Provide the (X, Y) coordinate of the cell's center where the given text is located.  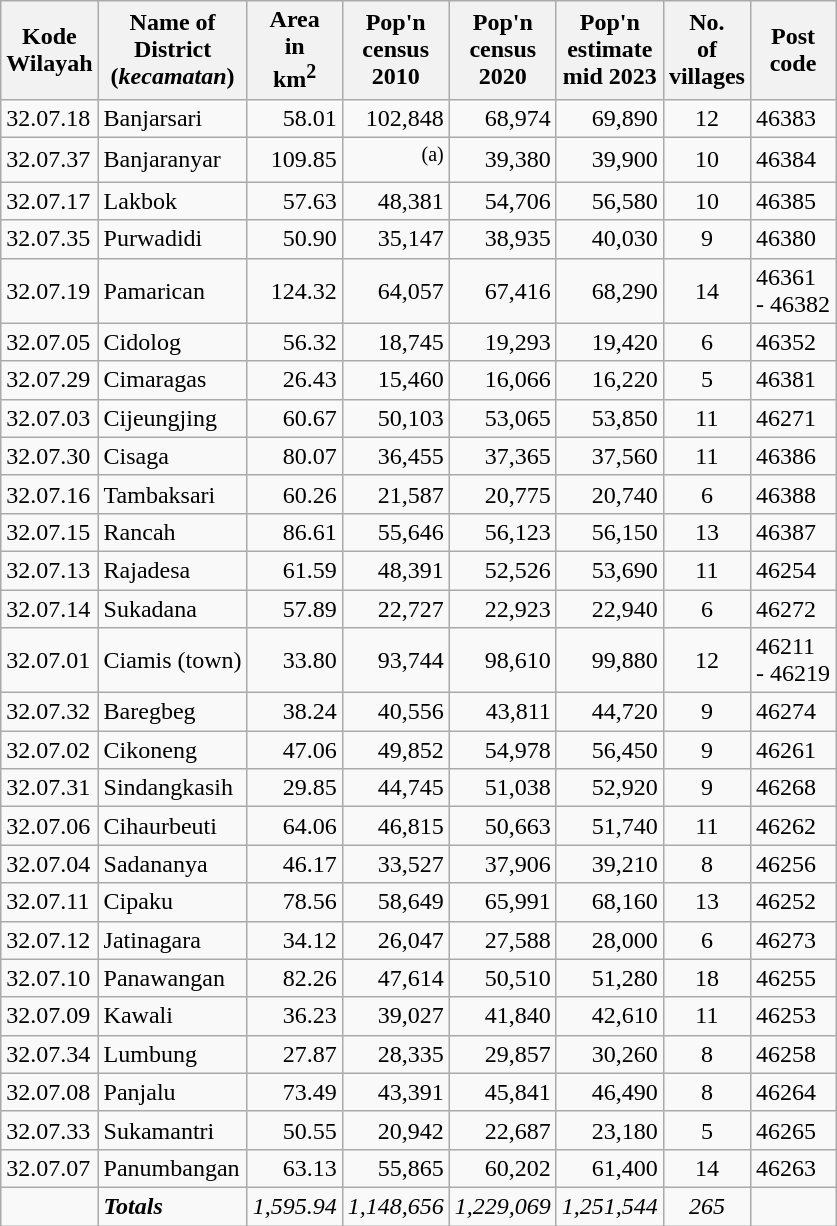
29.85 (294, 788)
Cidolog (172, 342)
46387 (792, 532)
Ciamis (town) (172, 660)
53,850 (610, 418)
64.06 (294, 826)
36.23 (294, 1016)
51,740 (610, 826)
63.13 (294, 1168)
40,030 (610, 239)
32.07.34 (50, 1054)
Baregbeg (172, 712)
(a) (396, 160)
60,202 (502, 1168)
64,057 (396, 290)
29,857 (502, 1054)
Pamarican (172, 290)
46263 (792, 1168)
46,490 (610, 1092)
32.07.18 (50, 118)
57.63 (294, 201)
46352 (792, 342)
124.32 (294, 290)
20,775 (502, 494)
Panawangan (172, 978)
38,935 (502, 239)
22,923 (502, 609)
32.07.29 (50, 380)
86.61 (294, 532)
39,380 (502, 160)
32.07.10 (50, 978)
46.17 (294, 864)
46384 (792, 160)
32.07.13 (50, 570)
Sindangkasih (172, 788)
265 (706, 1206)
61.59 (294, 570)
1,229,069 (502, 1206)
39,210 (610, 864)
Pop'nestimatemid 2023 (610, 50)
46385 (792, 201)
Kawali (172, 1016)
36,455 (396, 456)
22,727 (396, 609)
19,293 (502, 342)
46271 (792, 418)
82.26 (294, 978)
54,978 (502, 750)
35,147 (396, 239)
53,690 (610, 570)
54,706 (502, 201)
56.32 (294, 342)
Pop'ncensus2010 (396, 50)
32.07.09 (50, 1016)
20,740 (610, 494)
45,841 (502, 1092)
32.07.04 (50, 864)
46273 (792, 940)
46386 (792, 456)
46255 (792, 978)
68,290 (610, 290)
18,745 (396, 342)
Sadananya (172, 864)
Sukadana (172, 609)
46261 (792, 750)
Name ofDistrict(kecamatan) (172, 50)
22,940 (610, 609)
48,391 (396, 570)
32.07.35 (50, 239)
46252 (792, 902)
1,148,656 (396, 1206)
50,663 (502, 826)
32.07.05 (50, 342)
37,906 (502, 864)
15,460 (396, 380)
65,991 (502, 902)
32.07.16 (50, 494)
Purwadidi (172, 239)
Jatinagara (172, 940)
109.85 (294, 160)
47.06 (294, 750)
46254 (792, 570)
68,974 (502, 118)
67,416 (502, 290)
39,027 (396, 1016)
32.07.15 (50, 532)
56,123 (502, 532)
No.ofvillages (706, 50)
50.90 (294, 239)
52,526 (502, 570)
51,280 (610, 978)
46388 (792, 494)
Lumbung (172, 1054)
20,942 (396, 1130)
99,880 (610, 660)
46272 (792, 609)
56,150 (610, 532)
32.07.32 (50, 712)
73.49 (294, 1092)
22,687 (502, 1130)
Pop'ncensus2020 (502, 50)
48,381 (396, 201)
43,811 (502, 712)
46211- 46219 (792, 660)
Cihaurbeuti (172, 826)
49,852 (396, 750)
44,720 (610, 712)
46381 (792, 380)
46268 (792, 788)
102,848 (396, 118)
34.12 (294, 940)
52,920 (610, 788)
41,840 (502, 1016)
32.07.01 (50, 660)
46361- 46382 (792, 290)
32.07.19 (50, 290)
60.67 (294, 418)
68,160 (610, 902)
55,865 (396, 1168)
32.07.06 (50, 826)
28,335 (396, 1054)
26,047 (396, 940)
Totals (172, 1206)
46380 (792, 239)
32.07.02 (50, 750)
46,815 (396, 826)
Kode Wilayah (50, 50)
50,510 (502, 978)
46383 (792, 118)
Cijeungjing (172, 418)
Cimaragas (172, 380)
16,066 (502, 380)
53,065 (502, 418)
Rajadesa (172, 570)
Cipaku (172, 902)
32.07.11 (50, 902)
61,400 (610, 1168)
78.56 (294, 902)
Banjarsari (172, 118)
Banjaranyar (172, 160)
47,614 (396, 978)
42,610 (610, 1016)
37,365 (502, 456)
55,646 (396, 532)
Cikoneng (172, 750)
46258 (792, 1054)
1,251,544 (610, 1206)
56,450 (610, 750)
33.80 (294, 660)
Rancah (172, 532)
32.07.31 (50, 788)
16,220 (610, 380)
43,391 (396, 1092)
46265 (792, 1130)
38.24 (294, 712)
50,103 (396, 418)
26.43 (294, 380)
37,560 (610, 456)
80.07 (294, 456)
32.07.08 (50, 1092)
50.55 (294, 1130)
56,580 (610, 201)
28,000 (610, 940)
60.26 (294, 494)
46264 (792, 1092)
32.07.07 (50, 1168)
27,588 (502, 940)
Lakbok (172, 201)
27.87 (294, 1054)
30,260 (610, 1054)
46253 (792, 1016)
32.07.12 (50, 940)
Sukamantri (172, 1130)
57.89 (294, 609)
32.07.03 (50, 418)
Postcode (792, 50)
32.07.17 (50, 201)
Panumbangan (172, 1168)
33,527 (396, 864)
58.01 (294, 118)
18 (706, 978)
19,420 (610, 342)
Cisaga (172, 456)
Tambaksari (172, 494)
21,587 (396, 494)
58,649 (396, 902)
69,890 (610, 118)
93,744 (396, 660)
1,595.94 (294, 1206)
46256 (792, 864)
23,180 (610, 1130)
44,745 (396, 788)
98,610 (502, 660)
Panjalu (172, 1092)
32.07.14 (50, 609)
40,556 (396, 712)
39,900 (610, 160)
32.07.30 (50, 456)
32.07.37 (50, 160)
Area inkm2 (294, 50)
32.07.33 (50, 1130)
46274 (792, 712)
46262 (792, 826)
51,038 (502, 788)
